Return (x, y) of the center of cell containing provided text 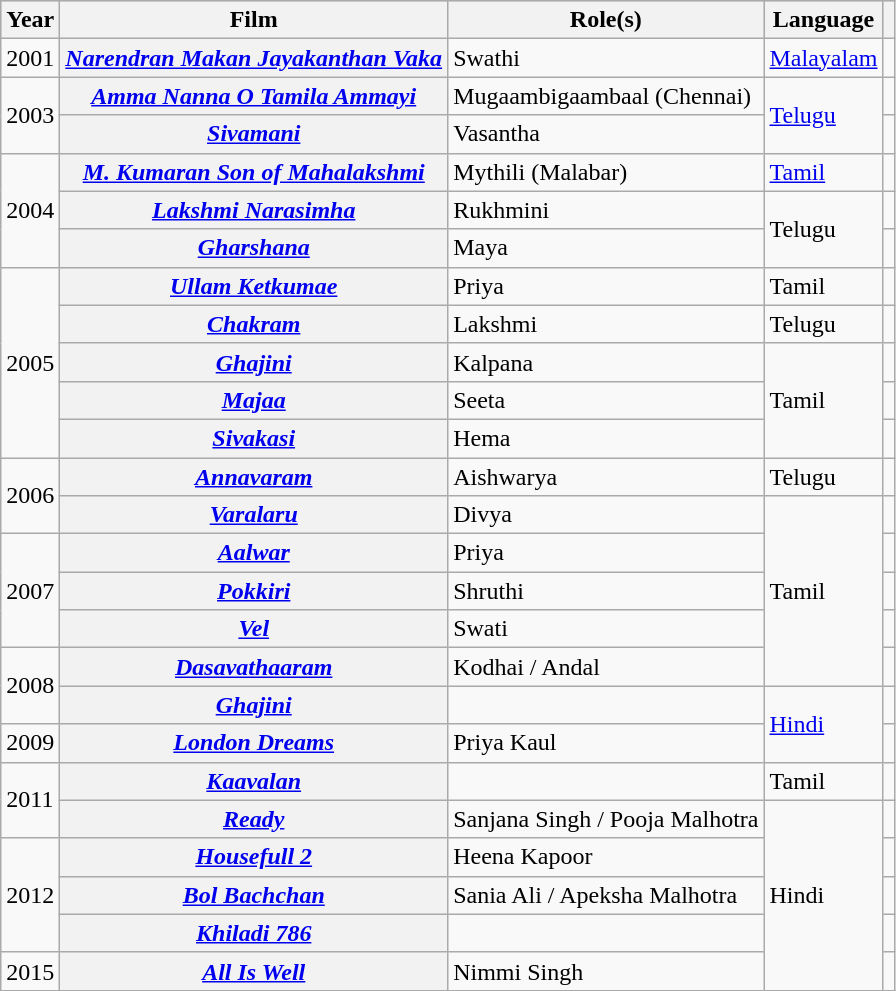
Annavaram (254, 477)
Language (824, 20)
Divya (606, 515)
Swati (606, 629)
Ready (254, 819)
2007 (30, 591)
Heena Kapoor (606, 857)
Rukhmini (606, 210)
Malayalam (824, 58)
2015 (30, 971)
Maya (606, 248)
2004 (30, 210)
Vasantha (606, 134)
Kalpana (606, 362)
2009 (30, 743)
Aishwarya (606, 477)
Ullam Ketkumae (254, 286)
Aalwar (254, 553)
Priya Kaul (606, 743)
Gharshana (254, 248)
Khiladi 786 (254, 933)
Nimmi Singh (606, 971)
2001 (30, 58)
Swathi (606, 58)
Narendran Makan Jayakanthan Vaka (254, 58)
Housefull 2 (254, 857)
Amma Nanna O Tamila Ammayi (254, 96)
Dasavathaaram (254, 667)
2006 (30, 496)
Majaa (254, 400)
Mythili (Malabar) (606, 172)
2008 (30, 686)
2003 (30, 115)
Sanjana Singh / Pooja Malhotra (606, 819)
M. Kumaran Son of Mahalakshmi (254, 172)
Sania Ali / Apeksha Malhotra (606, 895)
Role(s) (606, 20)
Vel (254, 629)
Chakram (254, 324)
2005 (30, 362)
London Dreams (254, 743)
Bol Bachchan (254, 895)
Lakshmi Narasimha (254, 210)
Lakshmi (606, 324)
Varalaru (254, 515)
Shruthi (606, 591)
Film (254, 20)
2011 (30, 800)
Kaavalan (254, 781)
Hema (606, 438)
All Is Well (254, 971)
Sivamani (254, 134)
Pokkiri (254, 591)
2012 (30, 895)
Seeta (606, 400)
Sivakasi (254, 438)
Year (30, 20)
Mugaambigaambaal (Chennai) (606, 96)
Kodhai / Andal (606, 667)
